Scan for the cell matching the given text and deliver its (x, y) coordinate at center. 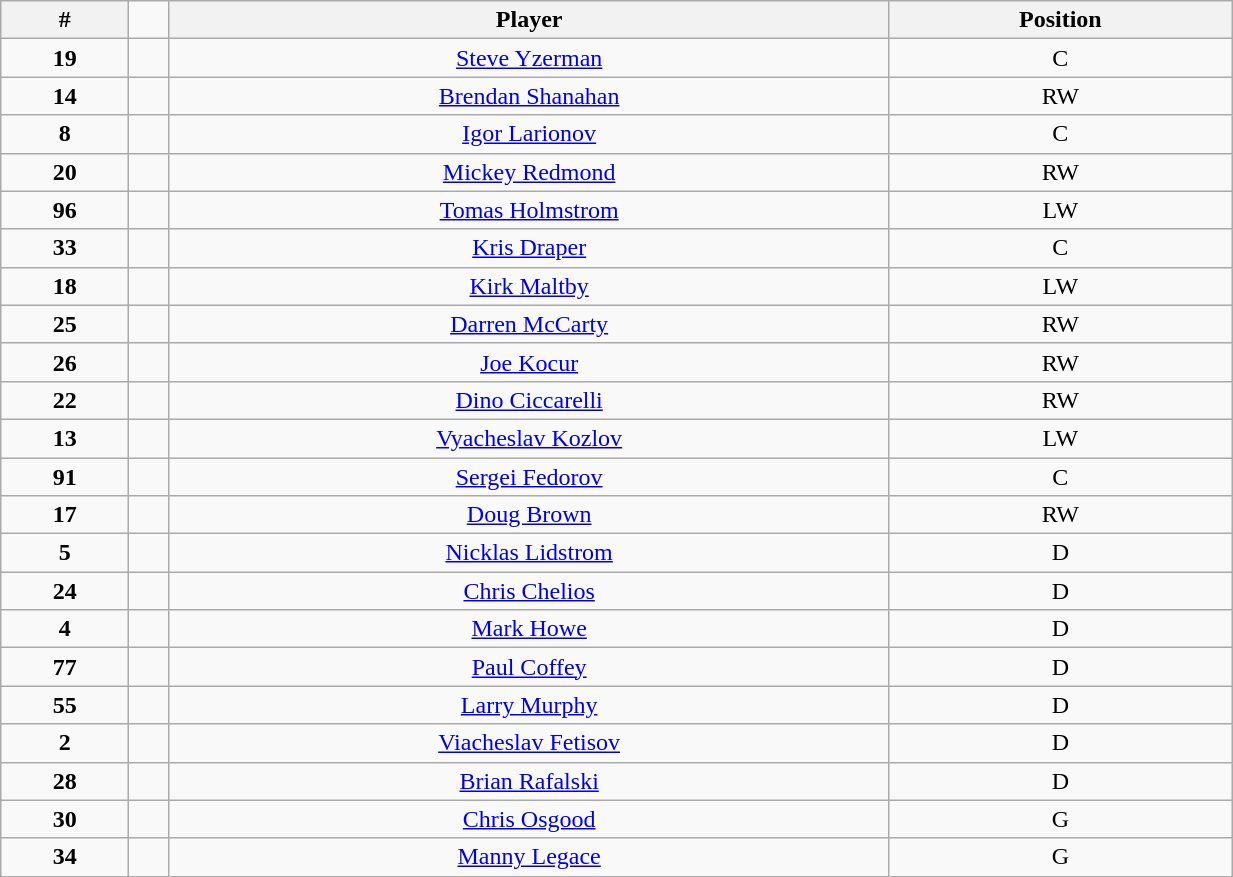
Mickey Redmond (529, 172)
Manny Legace (529, 857)
Darren McCarty (529, 324)
19 (65, 58)
Brendan Shanahan (529, 96)
Kirk Maltby (529, 286)
Dino Ciccarelli (529, 400)
34 (65, 857)
Viacheslav Fetisov (529, 743)
Joe Kocur (529, 362)
Chris Osgood (529, 819)
Sergei Fedorov (529, 477)
17 (65, 515)
Chris Chelios (529, 591)
Position (1060, 20)
Paul Coffey (529, 667)
20 (65, 172)
Larry Murphy (529, 705)
Mark Howe (529, 629)
Steve Yzerman (529, 58)
33 (65, 248)
91 (65, 477)
18 (65, 286)
22 (65, 400)
13 (65, 438)
Brian Rafalski (529, 781)
Vyacheslav Kozlov (529, 438)
28 (65, 781)
26 (65, 362)
96 (65, 210)
Igor Larionov (529, 134)
Doug Brown (529, 515)
Nicklas Lidstrom (529, 553)
Player (529, 20)
# (65, 20)
Kris Draper (529, 248)
55 (65, 705)
24 (65, 591)
25 (65, 324)
4 (65, 629)
8 (65, 134)
14 (65, 96)
77 (65, 667)
Tomas Holmstrom (529, 210)
5 (65, 553)
30 (65, 819)
2 (65, 743)
